Search for the cell housing the specified text and yield its [X, Y] center coordinate. 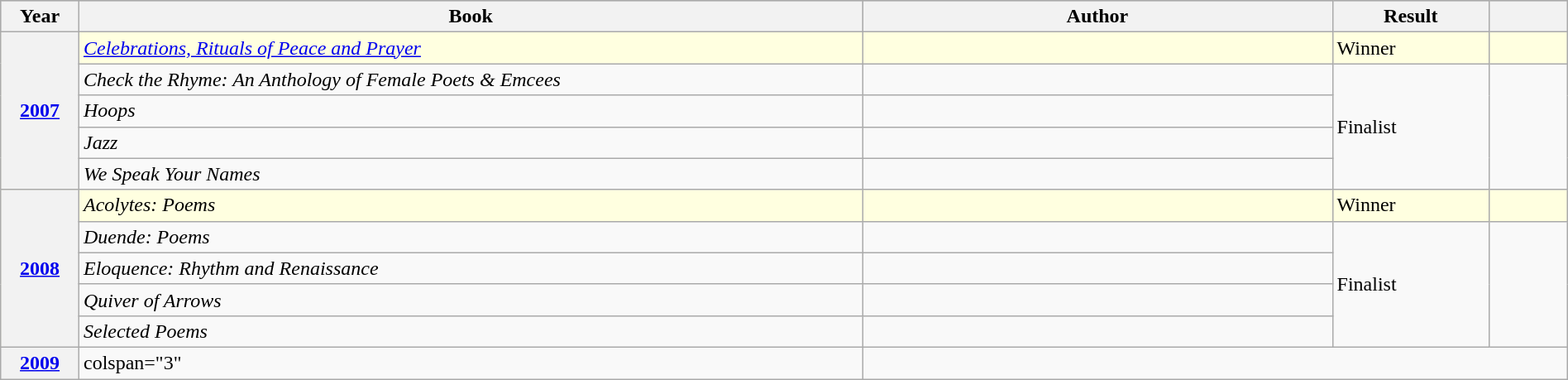
We Speak Your Names [470, 174]
Jazz [470, 142]
2007 [40, 111]
Result [1411, 17]
Quiver of Arrows [470, 300]
Acolytes: Poems [470, 205]
Selected Poems [470, 331]
Check the Rhyme: An Anthology of Female Poets & Emcees [470, 79]
Hoops [470, 111]
2009 [40, 363]
2008 [40, 268]
Celebrations, Rituals of Peace and Prayer [470, 48]
Duende: Poems [470, 237]
Year [40, 17]
Book [470, 17]
Eloquence: Rhythm and Renaissance [470, 268]
Author [1097, 17]
colspan="3" [470, 363]
